Find where the given text appears and provide that cell's center as (x, y) coordinate. 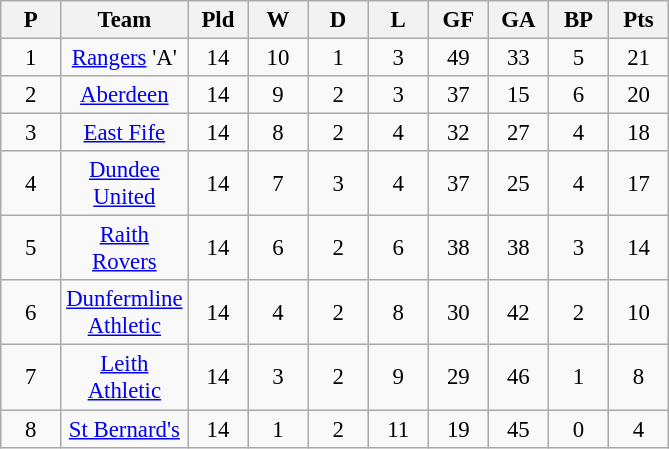
East Fife (124, 133)
Leith Athletic (124, 378)
21 (639, 58)
0 (578, 429)
D (338, 20)
Pts (639, 20)
15 (518, 95)
33 (518, 58)
GA (518, 20)
11 (398, 429)
49 (458, 58)
Aberdeen (124, 95)
Rangers 'A' (124, 58)
25 (518, 184)
Dundee United (124, 184)
30 (458, 312)
Raith Rovers (124, 248)
Team (124, 20)
GF (458, 20)
20 (639, 95)
19 (458, 429)
Pld (218, 20)
17 (639, 184)
BP (578, 20)
St Bernard's (124, 429)
Dunfermline Athletic (124, 312)
29 (458, 378)
42 (518, 312)
P (31, 20)
45 (518, 429)
18 (639, 133)
32 (458, 133)
W (278, 20)
L (398, 20)
27 (518, 133)
46 (518, 378)
